Return the [x, y] coordinate for the center point of the cell that contains the specified text.  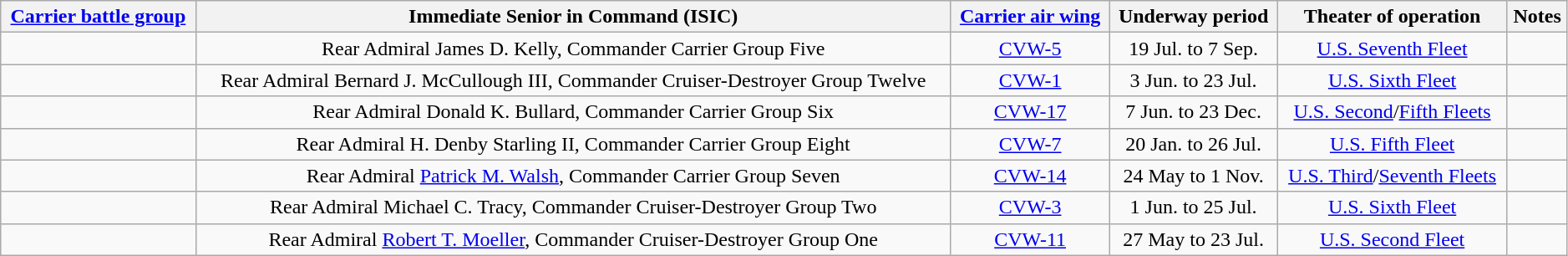
CVW-11 [1030, 239]
Rear Admiral H. Denby Starling II, Commander Carrier Group Eight [573, 144]
24 May to 1 Nov. [1193, 176]
Theater of operation [1392, 17]
Carrier air wing [1030, 17]
Notes [1537, 17]
U.S. Fifth Fleet [1392, 144]
Rear Admiral Donald K. Bullard, Commander Carrier Group Six [573, 112]
CVW-1 [1030, 80]
20 Jan. to 26 Jul. [1193, 144]
Rear Admiral Patrick M. Walsh, Commander Carrier Group Seven [573, 176]
Rear Admiral Bernard J. McCullough III, Commander Cruiser-Destroyer Group Twelve [573, 80]
U.S. Second/Fifth Fleets [1392, 112]
Rear Admiral Michael C. Tracy, Commander Cruiser-Destroyer Group Two [573, 207]
CVW-5 [1030, 49]
19 Jul. to 7 Sep. [1193, 49]
CVW-3 [1030, 207]
CVW-7 [1030, 144]
CVW-17 [1030, 112]
7 Jun. to 23 Dec. [1193, 112]
1 Jun. to 25 Jul. [1193, 207]
U.S. Second Fleet [1392, 239]
U.S. Third/Seventh Fleets [1392, 176]
Rear Admiral James D. Kelly, Commander Carrier Group Five [573, 49]
Underway period [1193, 17]
Carrier battle group [99, 17]
Rear Admiral Robert T. Moeller, Commander Cruiser-Destroyer Group One [573, 239]
3 Jun. to 23 Jul. [1193, 80]
Immediate Senior in Command (ISIC) [573, 17]
U.S. Seventh Fleet [1392, 49]
CVW-14 [1030, 176]
27 May to 23 Jul. [1193, 239]
